Detect which cell encompasses the target text, then output its (X, Y) center coordinate. 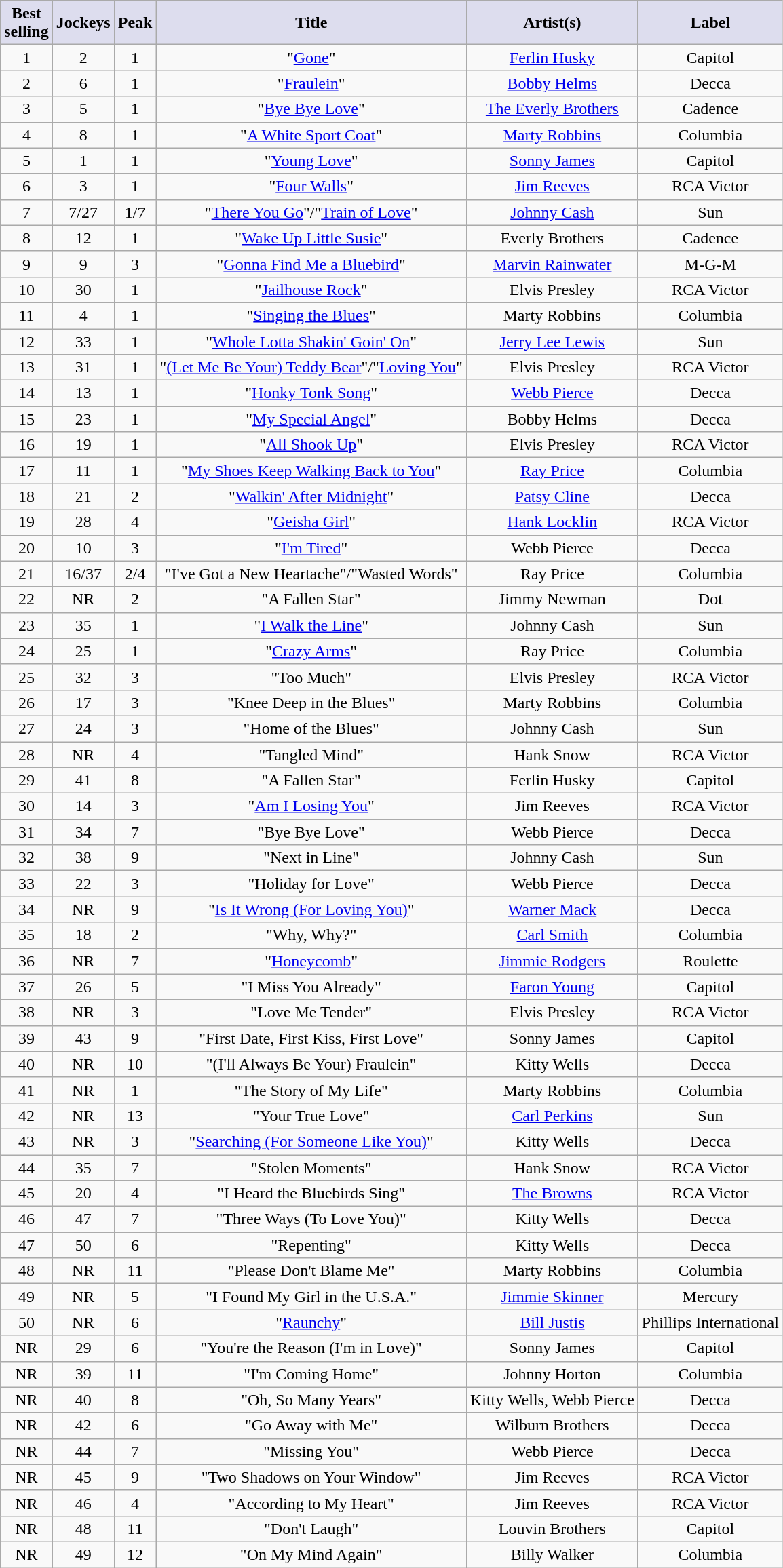
"The Story of My Life" (311, 1090)
Bestselling (26, 23)
Roulette (710, 961)
"Repenting" (311, 1245)
M-G-M (710, 264)
"Geisha Girl" (311, 522)
"Wake Up Little Susie" (311, 238)
Artist(s) (552, 23)
Johnny Horton (552, 1374)
Title (311, 23)
Kitty Wells, Webb Pierce (552, 1400)
15 (26, 419)
"Why, Why?" (311, 935)
"I'm Tired" (311, 548)
37 (26, 987)
"Crazy Arms" (311, 651)
"There You Go"/"Train of Love" (311, 212)
"A White Sport Coat" (311, 135)
"Holiday for Love" (311, 884)
"Is It Wrong (For Loving You)" (311, 909)
"Home of the Blues" (311, 728)
"Young Love" (311, 161)
"Gonna Find Me a Bluebird" (311, 264)
Dot (710, 600)
Carl Perkins (552, 1116)
"Jailhouse Rock" (311, 290)
"My Shoes Keep Walking Back to You" (311, 471)
2/4 (135, 574)
"Stolen Moments" (311, 1167)
"My Special Angel" (311, 419)
"Go Away with Me" (311, 1426)
"Your True Love" (311, 1116)
Carl Smith (552, 935)
27 (26, 728)
"Tangled Mind" (311, 755)
Jimmie Rodgers (552, 961)
Patsy Cline (552, 496)
"Walkin' After Midnight" (311, 496)
Wilburn Brothers (552, 1426)
"Too Much" (311, 677)
Marvin Rainwater (552, 264)
Faron Young (552, 987)
"You're the Reason (I'm in Love)" (311, 1348)
"I've Got a New Heartache"/"Wasted Words" (311, 574)
"Searching (For Someone Like You)" (311, 1141)
Peak (135, 23)
"Four Walls" (311, 187)
16/37 (83, 574)
Hank Locklin (552, 522)
"Raunchy" (311, 1322)
Warner Mack (552, 909)
"I Miss You Already" (311, 987)
"Three Ways (To Love You)" (311, 1219)
"(I'll Always Be Your) Fraulein" (311, 1064)
Louvin Brothers (552, 1529)
"Don't Laugh" (311, 1529)
7/27 (83, 212)
Bill Justis (552, 1322)
"Missing You" (311, 1451)
Jockeys (83, 23)
"I Found My Girl in the U.S.A." (311, 1297)
"(Let Me Be Your) Teddy Bear"/"Loving You" (311, 368)
Billy Walker (552, 1554)
"I Walk the Line" (311, 625)
The Everly Brothers (552, 109)
"Knee Deep in the Blues" (311, 703)
Label (710, 23)
1/7 (135, 212)
Everly Brothers (552, 238)
"Please Don't Blame Me" (311, 1271)
"First Date, First Kiss, First Love" (311, 1038)
The Browns (552, 1194)
"Love Me Tender" (311, 1013)
"I Heard the Bluebirds Sing" (311, 1194)
"I'm Coming Home" (311, 1374)
"Am I Losing You" (311, 806)
"On My Mind Again" (311, 1554)
36 (26, 961)
"Two Shadows on Your Window" (311, 1477)
"All Shook Up" (311, 445)
Jimmy Newman (552, 600)
"Singing the Blues" (311, 315)
16 (26, 445)
Mercury (710, 1297)
"Whole Lotta Shakin' Goin' On" (311, 341)
Jerry Lee Lewis (552, 341)
"Fraulein" (311, 83)
"Honeycomb" (311, 961)
Phillips International (710, 1322)
"Next in Line" (311, 858)
Jimmie Skinner (552, 1297)
"According to My Heart" (311, 1503)
"Oh, So Many Years" (311, 1400)
"Honky Tonk Song" (311, 393)
"Gone" (311, 58)
